Output the [x, y] coordinate of the center of the cell containing the given text.  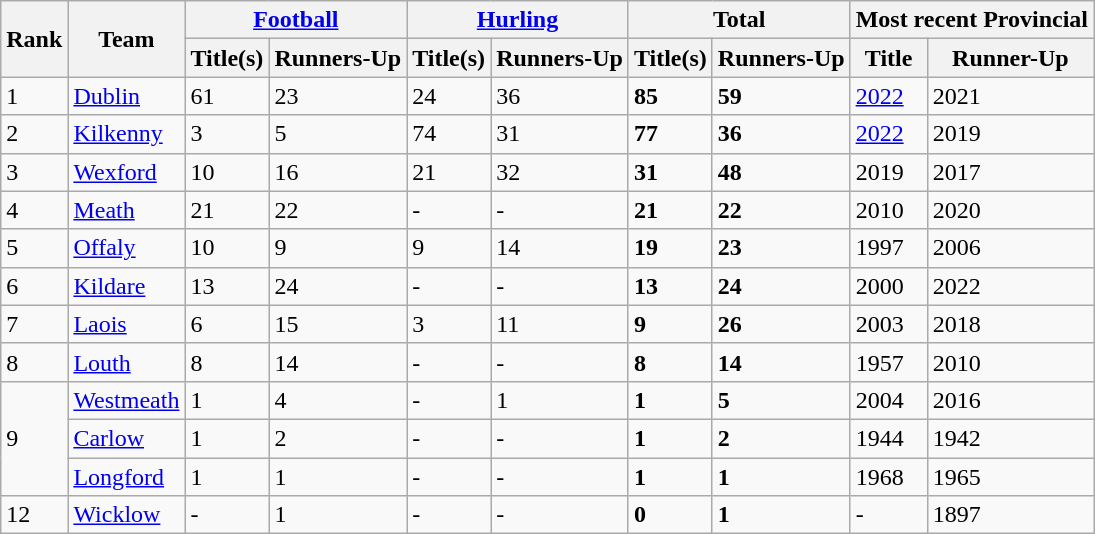
Team [126, 39]
Laois [126, 324]
Carlow [126, 438]
Hurling [518, 20]
1965 [1010, 477]
2003 [888, 324]
Louth [126, 362]
1968 [888, 477]
Wexford [126, 172]
61 [227, 96]
Rank [34, 39]
1997 [888, 248]
2021 [1010, 96]
2017 [1010, 172]
Offaly [126, 248]
1942 [1010, 438]
1957 [888, 362]
2020 [1010, 210]
Meath [126, 210]
1944 [888, 438]
Kildare [126, 286]
Dublin [126, 96]
15 [338, 324]
7 [34, 324]
Title [888, 58]
Longford [126, 477]
16 [338, 172]
0 [670, 515]
11 [560, 324]
85 [670, 96]
2000 [888, 286]
1897 [1010, 515]
Total [739, 20]
19 [670, 248]
32 [560, 172]
74 [449, 134]
26 [781, 324]
Football [296, 20]
2006 [1010, 248]
77 [670, 134]
Most recent Provincial [972, 20]
2016 [1010, 400]
59 [781, 96]
2018 [1010, 324]
Wicklow [126, 515]
2004 [888, 400]
Runner-Up [1010, 58]
12 [34, 515]
48 [781, 172]
Kilkenny [126, 134]
Westmeath [126, 400]
